Output the (x, y) coordinate of the center of the cell containing the given text.  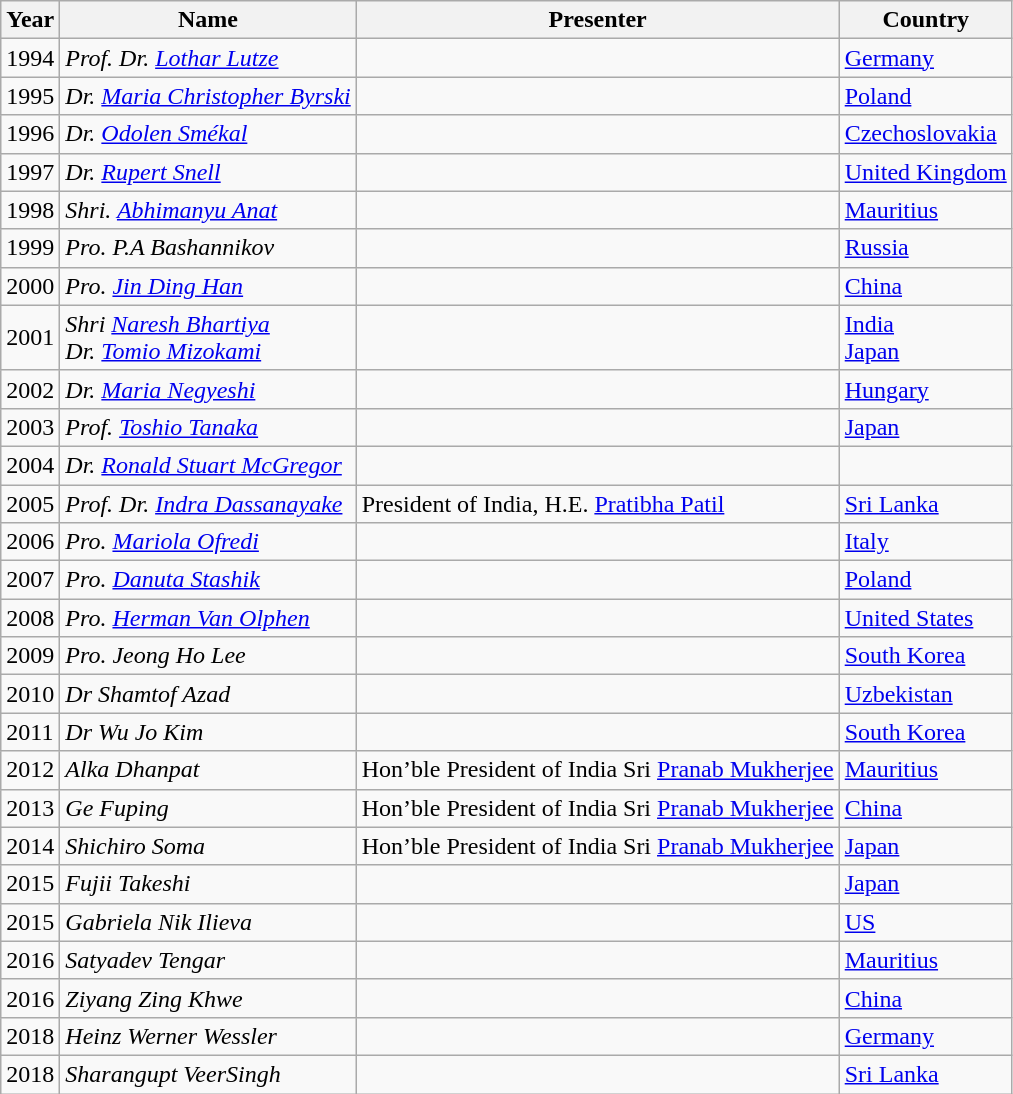
Fujii Takeshi (208, 884)
Prof. Toshio Tanaka (208, 427)
2002 (30, 389)
Country (926, 20)
2014 (30, 846)
United Kingdom (926, 172)
Russia (926, 248)
Satyadev Tengar (208, 960)
Gabriela Nik Ilieva (208, 922)
1998 (30, 210)
Dr Wu Jo Kim (208, 732)
Shri Naresh BhartiyaDr. Tomio Mizokami (208, 338)
Year (30, 20)
2004 (30, 465)
Pro. Jin Ding Han (208, 286)
Czechoslovakia (926, 134)
2000 (30, 286)
Name (208, 20)
2008 (30, 618)
Ziyang Zing Khwe (208, 998)
Pro. Herman Van Olphen (208, 618)
2007 (30, 580)
Shri. Abhimanyu Anat (208, 210)
2011 (30, 732)
President of India, H.E. Pratibha Patil (598, 503)
1999 (30, 248)
Prof. Dr. Indra Dassanayake (208, 503)
Italy (926, 542)
Dr. Rupert Snell (208, 172)
IndiaJapan (926, 338)
Dr Shamtof Azad (208, 694)
Pro. Mariola Ofredi (208, 542)
Shichiro Soma (208, 846)
Heinz Werner Wessler (208, 1036)
US (926, 922)
Pro. Jeong Ho Lee (208, 656)
1997 (30, 172)
2001 (30, 338)
Pro. P.A Bashannikov (208, 248)
2009 (30, 656)
Dr. Odolen Smékal (208, 134)
Sharangupt VeerSingh (208, 1074)
2003 (30, 427)
Hungary (926, 389)
2006 (30, 542)
1995 (30, 96)
Dr. Maria Christopher Byrski (208, 96)
2012 (30, 770)
United States (926, 618)
Ge Fuping (208, 808)
Prof. Dr. Lothar Lutze (208, 58)
Dr. Maria Negyeshi (208, 389)
1996 (30, 134)
2010 (30, 694)
Presenter (598, 20)
Pro. Danuta Stashik (208, 580)
Alka Dhanpat (208, 770)
Dr. Ronald Stuart McGregor (208, 465)
1994 (30, 58)
Uzbekistan (926, 694)
2013 (30, 808)
2005 (30, 503)
